Find where the given text appears and provide that cell's center as [x, y] coordinate. 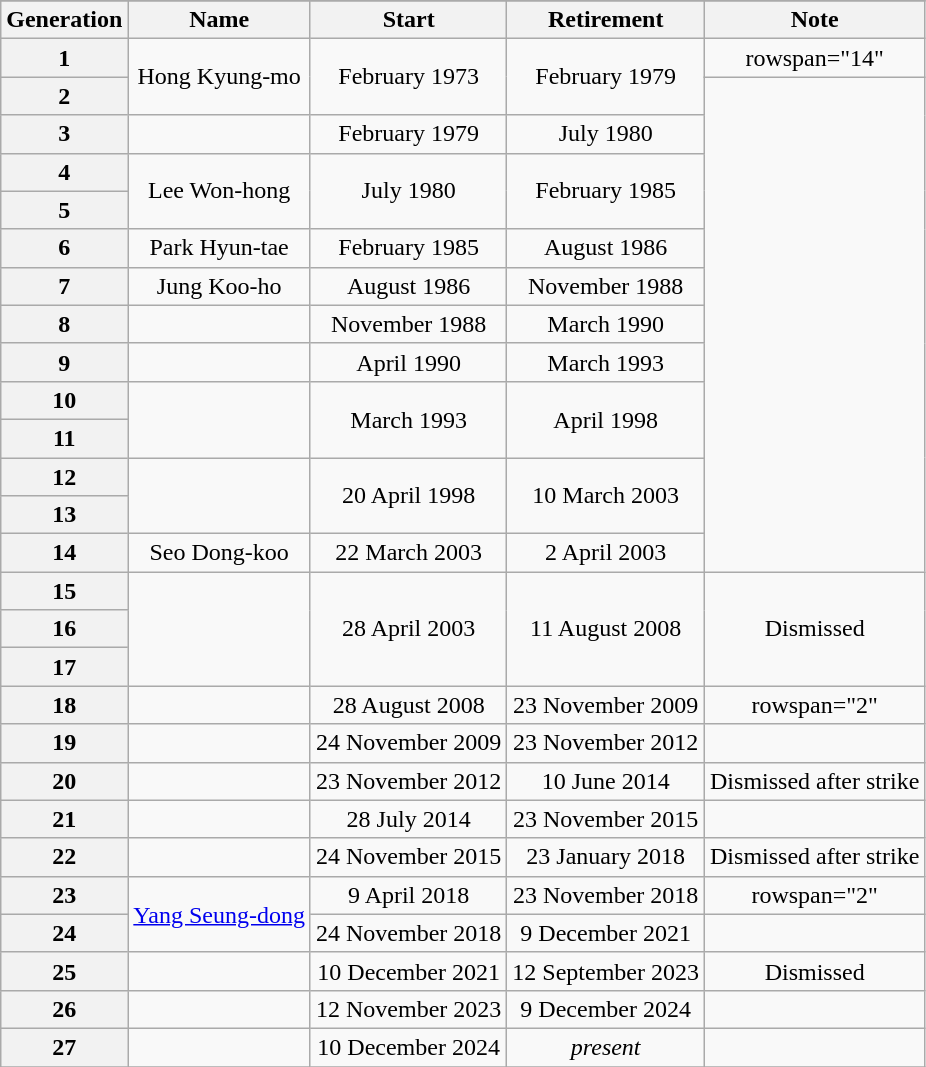
Name [220, 20]
Jung Koo-ho [220, 286]
Park Hyun-tae [220, 248]
23 January 2018 [606, 857]
23 November 2009 [606, 705]
2 [64, 96]
10 June 2014 [606, 781]
9 December 2024 [606, 1009]
13 [64, 515]
17 [64, 667]
3 [64, 134]
Retirement [606, 20]
18 [64, 705]
2 April 2003 [606, 553]
4 [64, 172]
22 [64, 857]
6 [64, 248]
Start [408, 20]
Seo Dong-koo [220, 553]
rowspan="14" [815, 58]
10 December 2021 [408, 971]
11 August 2008 [606, 629]
12 [64, 477]
8 [64, 324]
11 [64, 438]
10 December 2024 [408, 1047]
12 November 2023 [408, 1009]
Lee Won-hong [220, 191]
15 [64, 591]
10 March 2003 [606, 496]
24 [64, 933]
25 [64, 971]
Hong Kyung-mo [220, 77]
23 November 2015 [606, 819]
24 November 2015 [408, 857]
14 [64, 553]
22 March 2003 [408, 553]
12 September 2023 [606, 971]
23 November 2018 [606, 895]
28 July 2014 [408, 819]
27 [64, 1047]
9 April 2018 [408, 895]
Yang Seung-dong [220, 914]
28 April 2003 [408, 629]
23 [64, 895]
24 November 2009 [408, 743]
February 1973 [408, 77]
10 [64, 400]
24 November 2018 [408, 933]
20 [64, 781]
March 1990 [606, 324]
20 April 1998 [408, 496]
April 1998 [606, 419]
present [606, 1047]
9 [64, 362]
21 [64, 819]
26 [64, 1009]
Note [815, 20]
9 December 2021 [606, 933]
16 [64, 629]
April 1990 [408, 362]
Generation [64, 20]
28 August 2008 [408, 705]
5 [64, 210]
19 [64, 743]
7 [64, 286]
1 [64, 58]
